For the text-containing cell, return its midpoint in [X, Y] coordinate format. 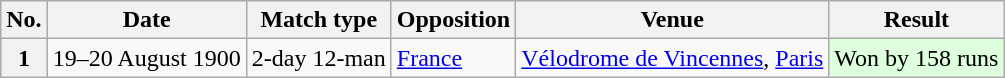
Match type [318, 20]
Opposition [453, 20]
No. [24, 20]
Venue [672, 20]
France [453, 58]
Result [916, 20]
Won by 158 runs [916, 58]
1 [24, 58]
Date [146, 20]
2-day 12-man [318, 58]
Vélodrome de Vincennes, Paris [672, 58]
19–20 August 1900 [146, 58]
